From the cell containing the given text, extract its center point as [x, y] coordinate. 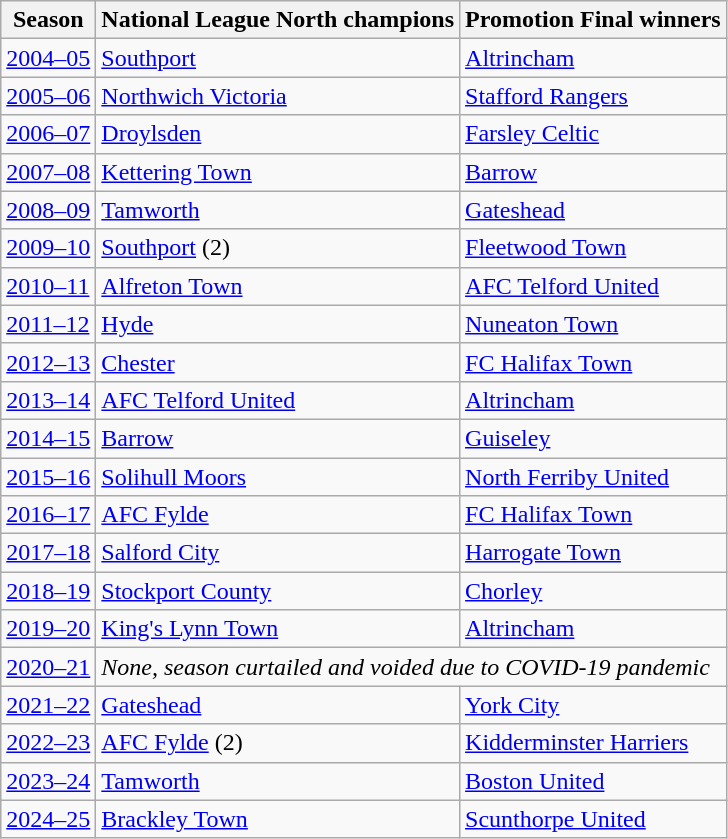
2021–22 [48, 705]
2020–21 [48, 667]
2005–06 [48, 96]
Scunthorpe United [594, 819]
2023–24 [48, 781]
Alfreton Town [278, 286]
Southport [278, 58]
Northwich Victoria [278, 96]
AFC Fylde (2) [278, 743]
2013–14 [48, 400]
Kettering Town [278, 172]
2010–11 [48, 286]
Stockport County [278, 591]
2012–13 [48, 362]
2018–19 [48, 591]
2024–25 [48, 819]
2006–07 [48, 134]
Southport (2) [278, 248]
Stafford Rangers [594, 96]
None, season curtailed and voided due to COVID-19 pandemic [411, 667]
Chester [278, 362]
Guiseley [594, 438]
2014–15 [48, 438]
Nuneaton Town [594, 324]
Solihull Moors [278, 477]
2007–08 [48, 172]
2009–10 [48, 248]
2004–05 [48, 58]
National League North champions [278, 20]
Harrogate Town [594, 553]
2019–20 [48, 629]
2022–23 [48, 743]
Brackley Town [278, 819]
2011–12 [48, 324]
Salford City [278, 553]
Fleetwood Town [594, 248]
Season [48, 20]
King's Lynn Town [278, 629]
2017–18 [48, 553]
North Ferriby United [594, 477]
York City [594, 705]
Boston United [594, 781]
2015–16 [48, 477]
Hyde [278, 324]
Chorley [594, 591]
2016–17 [48, 515]
2008–09 [48, 210]
Promotion Final winners [594, 20]
AFC Fylde [278, 515]
Kidderminster Harriers [594, 743]
Farsley Celtic [594, 134]
Droylsden [278, 134]
